From the cell containing the given text, extract its center point as [X, Y] coordinate. 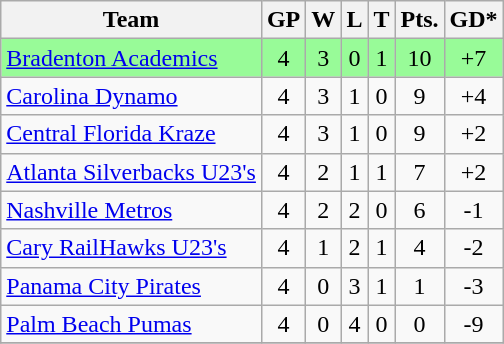
Panama City Pirates [132, 286]
W [324, 20]
10 [420, 58]
+4 [474, 96]
L [354, 20]
Central Florida Kraze [132, 134]
+7 [474, 58]
GD* [474, 20]
-1 [474, 210]
Cary RailHawks U23's [132, 248]
Nashville Metros [132, 210]
Carolina Dynamo [132, 96]
-3 [474, 286]
-2 [474, 248]
Palm Beach Pumas [132, 324]
Bradenton Academics [132, 58]
-9 [474, 324]
Team [132, 20]
GP [283, 20]
Atlanta Silverbacks U23's [132, 172]
T [382, 20]
Pts. [420, 20]
6 [420, 210]
7 [420, 172]
